Capture the cell that displays the provided text and extract its [X, Y] central coordinate. 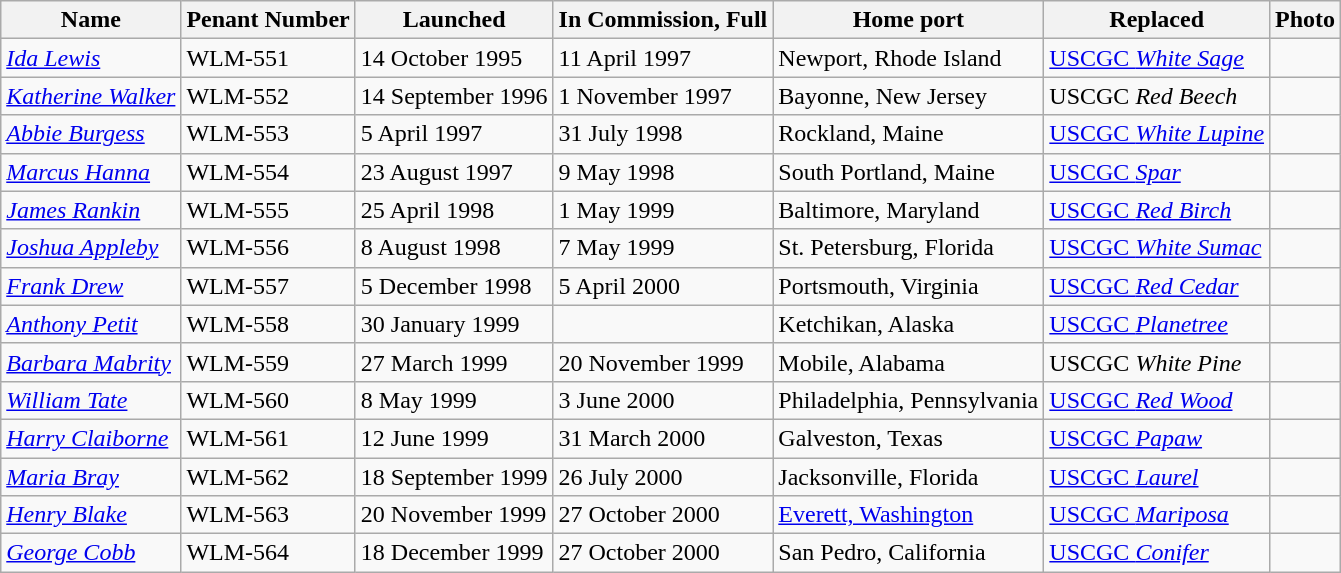
Katherine Walker [91, 96]
25 April 1998 [454, 210]
William Tate [91, 400]
18 December 1999 [454, 553]
1 May 1999 [663, 210]
Frank Drew [91, 286]
8 August 1998 [454, 248]
WLM-564 [268, 553]
Henry Blake [91, 515]
USCGC Red Wood [1157, 400]
USCGC Laurel [1157, 477]
14 September 1996 [454, 96]
Everett, Washington [908, 515]
Anthony Petit [91, 324]
WLM-554 [268, 172]
Galveston, Texas [908, 438]
Ida Lewis [91, 58]
USCGC Papaw [1157, 438]
27 March 1999 [454, 362]
Harry Claiborne [91, 438]
St. Petersburg, Florida [908, 248]
7 May 1999 [663, 248]
Newport, Rhode Island [908, 58]
WLM-557 [268, 286]
WLM-553 [268, 134]
11 April 1997 [663, 58]
WLM-558 [268, 324]
Launched [454, 20]
WLM-561 [268, 438]
18 September 1999 [454, 477]
San Pedro, California [908, 553]
26 July 2000 [663, 477]
In Commission, Full [663, 20]
5 April 2000 [663, 286]
Replaced [1157, 20]
31 March 2000 [663, 438]
Penant Number [268, 20]
Barbara Mabrity [91, 362]
31 July 1998 [663, 134]
WLM-551 [268, 58]
USCGC Red Cedar [1157, 286]
WLM-555 [268, 210]
Philadelphia, Pennsylvania [908, 400]
23 August 1997 [454, 172]
USCGC White Sage [1157, 58]
Joshua Appleby [91, 248]
9 May 1998 [663, 172]
WLM-552 [268, 96]
WLM-562 [268, 477]
5 April 1997 [454, 134]
Baltimore, Maryland [908, 210]
James Rankin [91, 210]
Abbie Burgess [91, 134]
WLM-563 [268, 515]
Jacksonville, Florida [908, 477]
Bayonne, New Jersey [908, 96]
George Cobb [91, 553]
Ketchikan, Alaska [908, 324]
USCGC White Lupine [1157, 134]
5 December 1998 [454, 286]
Name [91, 20]
14 October 1995 [454, 58]
USCGC White Sumac [1157, 248]
USCGC Red Beech [1157, 96]
1 November 1997 [663, 96]
USCGC White Pine [1157, 362]
USCGC Conifer [1157, 553]
Photo [1306, 20]
Home port [908, 20]
USCGC Planetree [1157, 324]
WLM-556 [268, 248]
Marcus Hanna [91, 172]
WLM-559 [268, 362]
Portsmouth, Virginia [908, 286]
8 May 1999 [454, 400]
USCGC Red Birch [1157, 210]
South Portland, Maine [908, 172]
WLM-560 [268, 400]
USCGC Mariposa [1157, 515]
30 January 1999 [454, 324]
Rockland, Maine [908, 134]
Mobile, Alabama [908, 362]
12 June 1999 [454, 438]
USCGC Spar [1157, 172]
3 June 2000 [663, 400]
Maria Bray [91, 477]
